Extract the (X, Y) coordinate from the center of the cell holding the provided text.  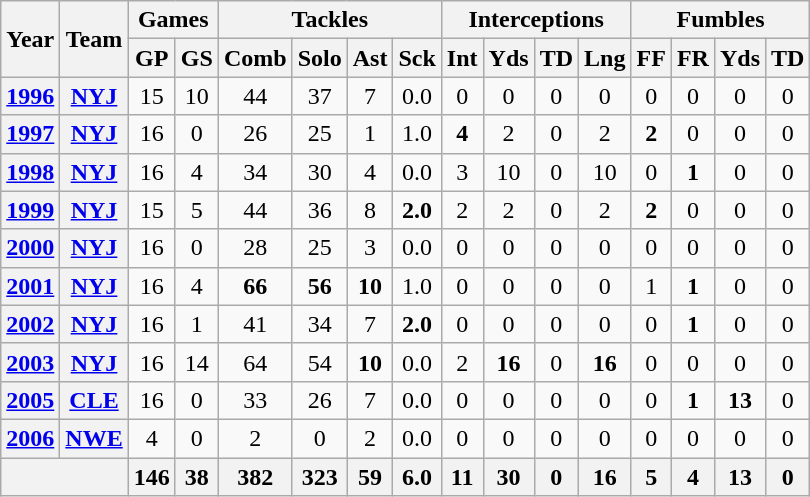
1998 (30, 172)
1997 (30, 134)
56 (320, 286)
8 (370, 210)
2006 (30, 438)
Int (462, 58)
64 (255, 362)
FR (692, 58)
Ast (370, 58)
Sck (417, 58)
59 (370, 477)
1996 (30, 96)
CLE (94, 400)
2002 (30, 324)
NWE (94, 438)
2000 (30, 248)
38 (196, 477)
Fumbles (720, 20)
41 (255, 324)
28 (255, 248)
33 (255, 400)
146 (152, 477)
36 (320, 210)
Comb (255, 58)
6.0 (417, 477)
Lng (605, 58)
14 (196, 362)
Tackles (330, 20)
2005 (30, 400)
2001 (30, 286)
FF (651, 58)
GP (152, 58)
11 (462, 477)
GS (196, 58)
37 (320, 96)
2003 (30, 362)
Interceptions (536, 20)
54 (320, 362)
Games (173, 20)
Solo (320, 58)
1999 (30, 210)
382 (255, 477)
66 (255, 286)
323 (320, 477)
Year (30, 39)
Team (94, 39)
